Identify which cell holds the provided text, then report its [X, Y] central coordinate. 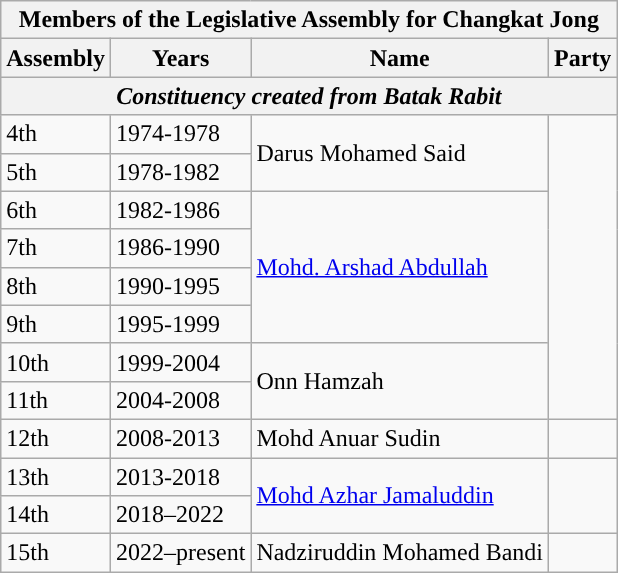
1986-1990 [180, 248]
Onn Hamzah [400, 381]
1974-1978 [180, 134]
9th [56, 324]
1978-1982 [180, 172]
13th [56, 477]
2004-2008 [180, 400]
8th [56, 286]
Name [400, 58]
Assembly [56, 58]
11th [56, 400]
2008-2013 [180, 438]
1999-2004 [180, 362]
Party [583, 58]
12th [56, 438]
15th [56, 553]
6th [56, 210]
10th [56, 362]
Mohd. Arshad Abdullah [400, 267]
Mohd Azhar Jamaluddin [400, 496]
4th [56, 134]
Years [180, 58]
Mohd Anuar Sudin [400, 438]
2022–present [180, 553]
1990-1995 [180, 286]
Members of the Legislative Assembly for Changkat Jong [309, 20]
Darus Mohamed Said [400, 153]
1982-1986 [180, 210]
Constituency created from Batak Rabit [309, 96]
2018–2022 [180, 515]
Nadziruddin Mohamed Bandi [400, 553]
1995-1999 [180, 324]
14th [56, 515]
7th [56, 248]
5th [56, 172]
2013-2018 [180, 477]
